Identify which cell holds the provided text, then report its (X, Y) central coordinate. 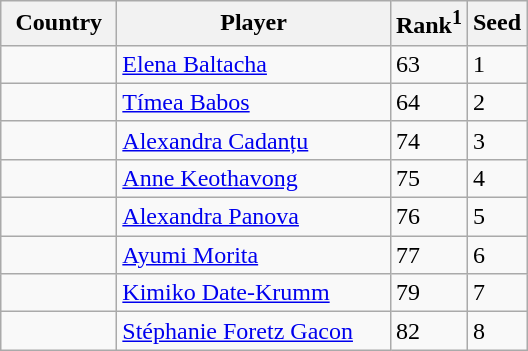
Rank1 (428, 24)
Seed (496, 24)
7 (496, 293)
2 (496, 102)
Tímea Babos (254, 102)
Elena Baltacha (254, 64)
Anne Keothavong (254, 178)
Kimiko Date-Krumm (254, 293)
4 (496, 178)
Alexandra Panova (254, 217)
Player (254, 24)
Alexandra Cadanțu (254, 140)
8 (496, 331)
79 (428, 293)
Stéphanie Foretz Gacon (254, 331)
Country (59, 24)
Ayumi Morita (254, 255)
74 (428, 140)
3 (496, 140)
76 (428, 217)
75 (428, 178)
1 (496, 64)
5 (496, 217)
64 (428, 102)
63 (428, 64)
77 (428, 255)
82 (428, 331)
6 (496, 255)
